Pinpoint the cell where the given text exists, returning its [X, Y] midpoint coordinate. 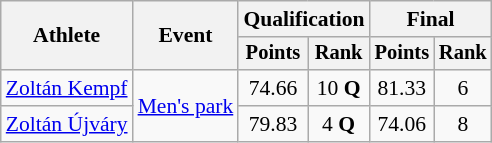
74.06 [402, 124]
Zoltán Újváry [67, 124]
10 Q [339, 88]
74.66 [272, 88]
4 Q [339, 124]
Zoltán Kempf [67, 88]
81.33 [402, 88]
Final [431, 19]
Event [186, 36]
8 [463, 124]
Men's park [186, 106]
Athlete [67, 36]
6 [463, 88]
79.83 [272, 124]
Qualification [304, 19]
